Identify which cell holds the provided text, then report its [X, Y] central coordinate. 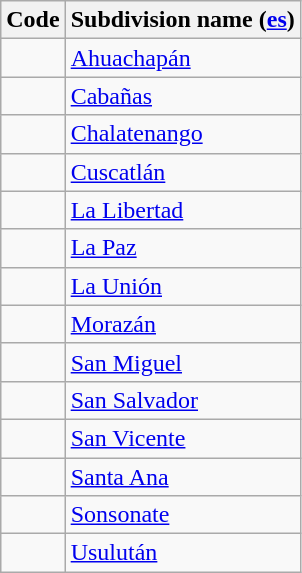
Cuscatlán [182, 172]
Code [33, 20]
Ahuachapán [182, 58]
Usulután [182, 553]
La Libertad [182, 210]
Santa Ana [182, 477]
Subdivision name (es) [182, 20]
San Salvador [182, 400]
Morazán [182, 324]
Chalatenango [182, 134]
Cabañas [182, 96]
San Miguel [182, 362]
Sonsonate [182, 515]
La Unión [182, 286]
La Paz [182, 248]
San Vicente [182, 438]
